Determine the [x, y] coordinate at the center of the cell enclosing the given text.  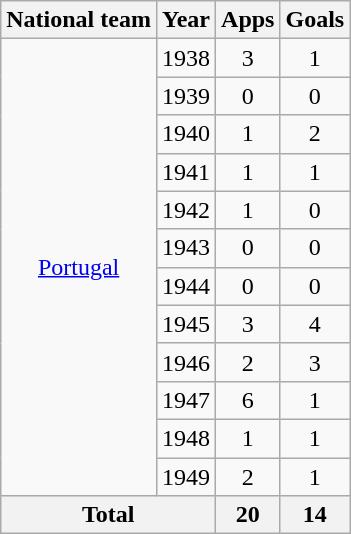
1940 [186, 134]
1941 [186, 172]
20 [248, 515]
Total [108, 515]
1939 [186, 96]
4 [315, 324]
1948 [186, 438]
1945 [186, 324]
1944 [186, 286]
1947 [186, 400]
1938 [186, 58]
Goals [315, 20]
14 [315, 515]
1943 [186, 248]
1942 [186, 210]
1946 [186, 362]
1949 [186, 477]
Year [186, 20]
Portugal [79, 268]
Apps [248, 20]
National team [79, 20]
6 [248, 400]
